Determine the [X, Y] coordinate at the center of the cell enclosing the given text.  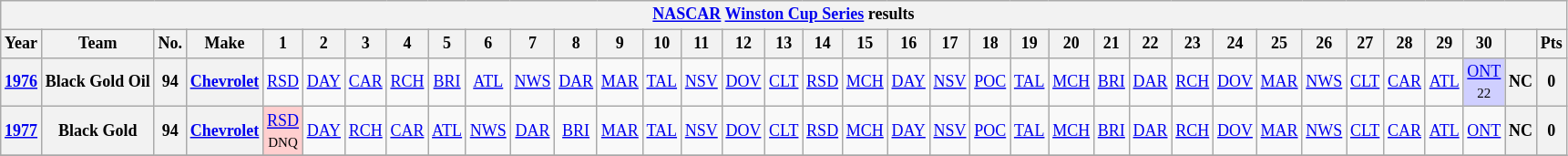
ONT22 [1484, 82]
1977 [22, 131]
Black Gold [97, 131]
Black Gold Oil [97, 82]
5 [447, 44]
6 [488, 44]
21 [1112, 44]
24 [1235, 44]
19 [1030, 44]
22 [1150, 44]
4 [407, 44]
26 [1325, 44]
7 [532, 44]
1976 [22, 82]
9 [620, 44]
15 [865, 44]
13 [784, 44]
27 [1365, 44]
18 [990, 44]
14 [823, 44]
ONT [1484, 131]
3 [365, 44]
NASCAR Winston Cup Series results [784, 15]
10 [661, 44]
1 [283, 44]
No. [169, 44]
Pts [1551, 44]
11 [702, 44]
Team [97, 44]
8 [576, 44]
Year [22, 44]
20 [1071, 44]
28 [1405, 44]
30 [1484, 44]
RSDDNQ [283, 131]
23 [1193, 44]
16 [908, 44]
29 [1444, 44]
2 [323, 44]
25 [1279, 44]
Make [224, 44]
12 [743, 44]
17 [949, 44]
